Return the [X, Y] coordinate for the center point of the cell that contains the specified text.  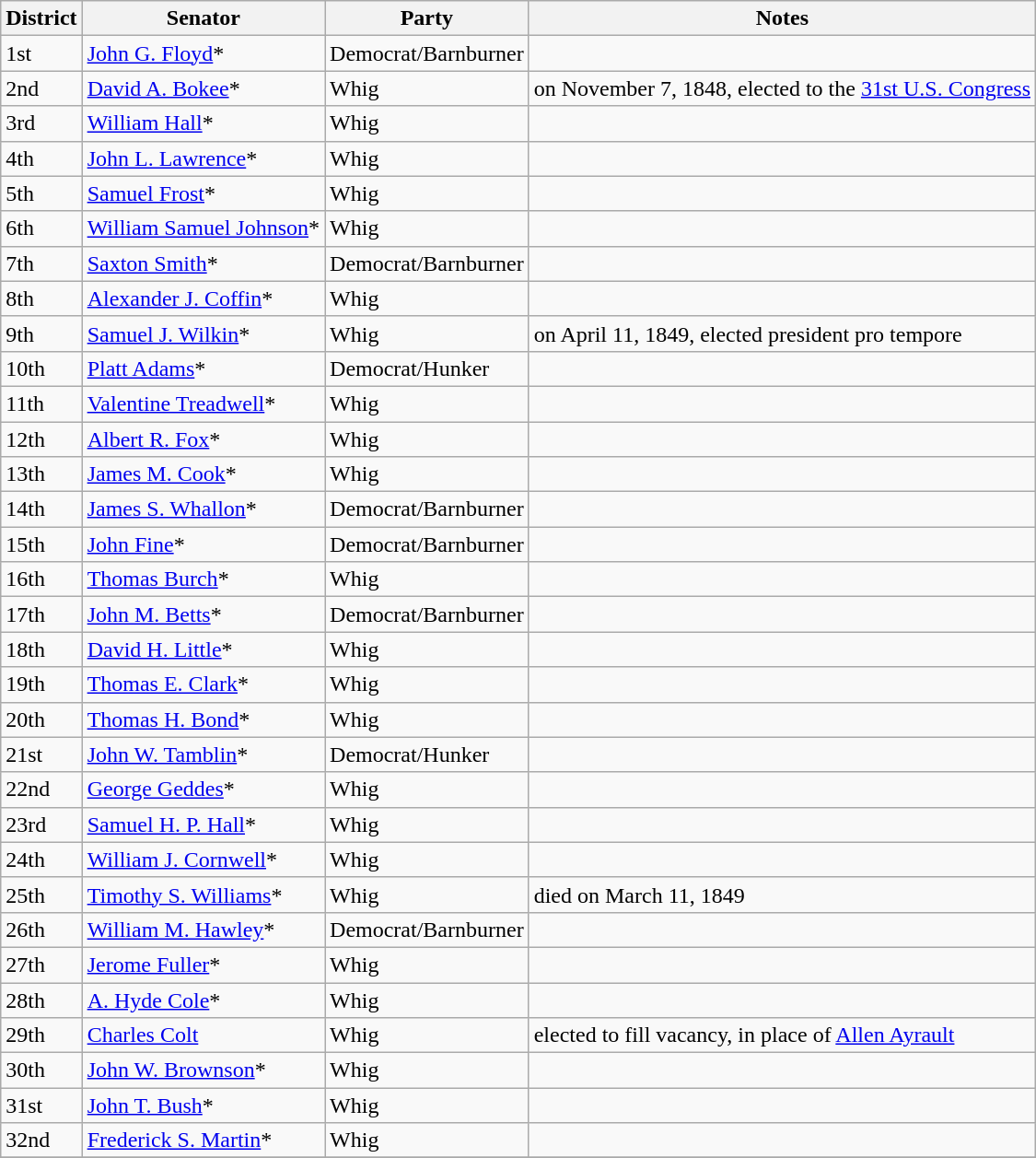
died on March 11, 1849 [782, 895]
George Geddes* [203, 790]
Jerome Fuller* [203, 965]
15th [41, 544]
David A. Bokee* [203, 88]
Notes [782, 18]
John W. Tamblin* [203, 754]
Samuel H. P. Hall* [203, 825]
17th [41, 614]
on November 7, 1848, elected to the 31st U.S. Congress [782, 88]
John W. Brownson* [203, 1070]
21st [41, 754]
Albert R. Fox* [203, 439]
19th [41, 684]
Samuel J. Wilkin* [203, 333]
District [41, 18]
24th [41, 860]
28th [41, 1000]
30th [41, 1070]
John T. Bush* [203, 1105]
23rd [41, 825]
Senator [203, 18]
5th [41, 193]
18th [41, 649]
Charles Colt [203, 1035]
Thomas Burch* [203, 579]
John G. Floyd* [203, 53]
James S. Whallon* [203, 509]
11th [41, 404]
12th [41, 439]
32nd [41, 1140]
31st [41, 1105]
Valentine Treadwell* [203, 404]
16th [41, 579]
26th [41, 930]
Frederick S. Martin* [203, 1140]
Platt Adams* [203, 368]
14th [41, 509]
on April 11, 1849, elected president pro tempore [782, 333]
25th [41, 895]
William Hall* [203, 123]
John L. Lawrence* [203, 158]
9th [41, 333]
Timothy S. Williams* [203, 895]
7th [41, 263]
William J. Cornwell* [203, 860]
13th [41, 474]
29th [41, 1035]
Alexander J. Coffin* [203, 298]
William M. Hawley* [203, 930]
20th [41, 719]
David H. Little* [203, 649]
Party [427, 18]
A. Hyde Cole* [203, 1000]
James M. Cook* [203, 474]
elected to fill vacancy, in place of Allen Ayrault [782, 1035]
2nd [41, 88]
6th [41, 228]
Thomas E. Clark* [203, 684]
1st [41, 53]
8th [41, 298]
10th [41, 368]
Saxton Smith* [203, 263]
27th [41, 965]
John Fine* [203, 544]
Samuel Frost* [203, 193]
William Samuel Johnson* [203, 228]
Thomas H. Bond* [203, 719]
John M. Betts* [203, 614]
4th [41, 158]
22nd [41, 790]
3rd [41, 123]
